Return the [x, y] coordinate for the center point of the cell that contains the specified text.  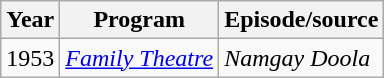
Family Theatre [140, 58]
Year [30, 20]
1953 [30, 58]
Episode/source [302, 20]
Namgay Doola [302, 58]
Program [140, 20]
